Identify which cell holds the provided text, then report its (X, Y) central coordinate. 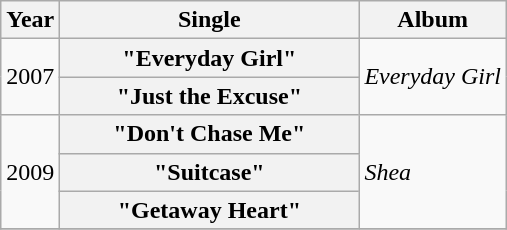
2007 (30, 77)
Album (433, 20)
"Don't Chase Me" (210, 134)
2009 (30, 172)
Year (30, 20)
"Just the Excuse" (210, 96)
Shea (433, 172)
Everyday Girl (433, 77)
"Suitcase" (210, 172)
Single (210, 20)
"Everyday Girl" (210, 58)
"Getaway Heart" (210, 210)
